Return the [x, y] coordinate for the center point of the cell that contains the specified text.  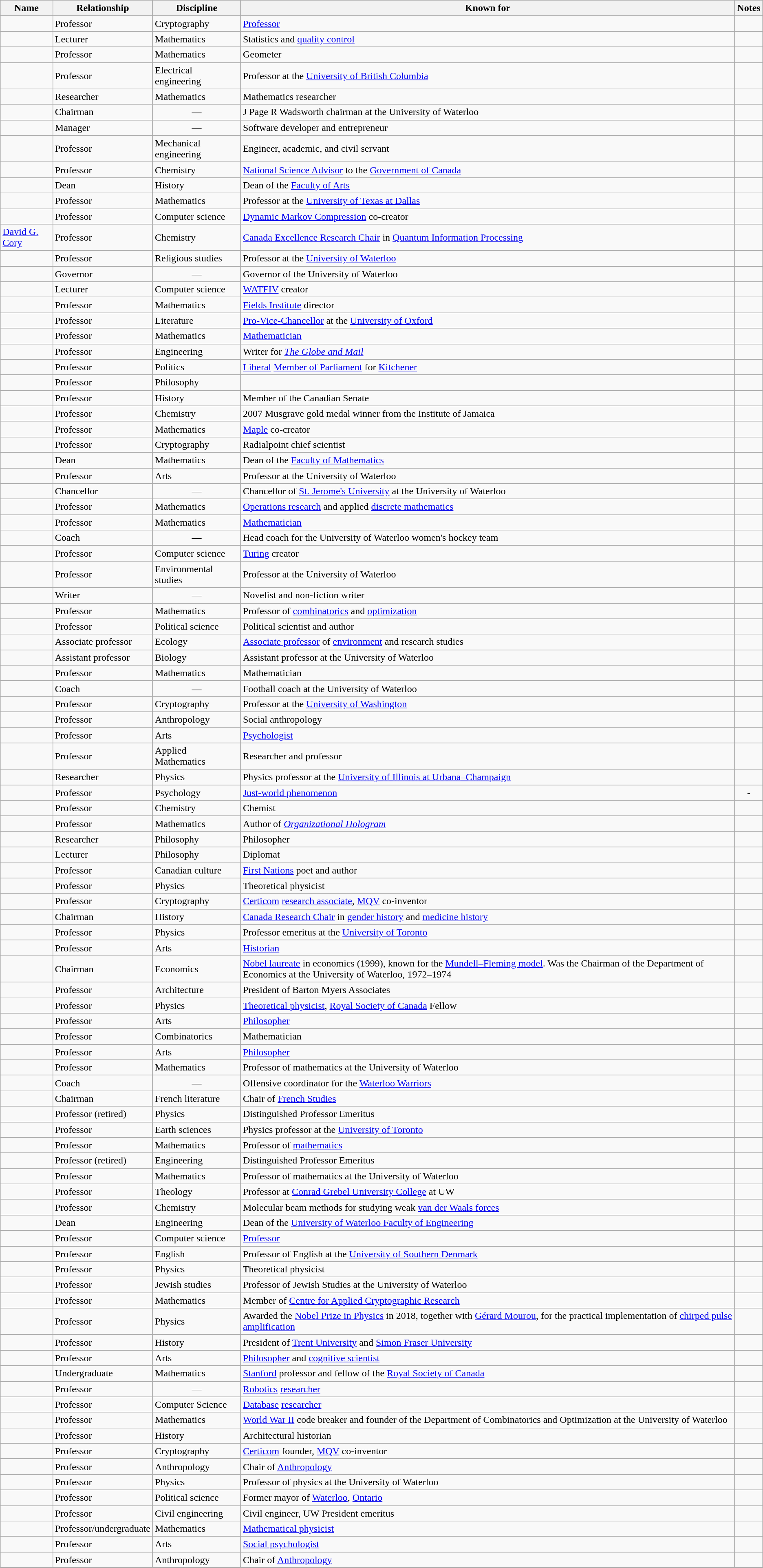
Governor of the University of Waterloo [487, 274]
Mathematical physicist [487, 1529]
Pro-Vice-Chancellor at the University of Oxford [487, 321]
Fields Institute director [487, 305]
Dean of the Faculty of Mathematics [487, 460]
Turing creator [487, 553]
Canadian culture [197, 870]
Undergraduate [103, 1373]
Professor of physics at the University of Waterloo [487, 1482]
Ecology [197, 642]
- [749, 793]
Assistant professor at the University of Waterloo [487, 657]
Computer Science [197, 1404]
Professor emeritus at the University of Toronto [487, 932]
Professor at the University of British Columbia [487, 76]
Mechanical engineering [197, 148]
Geometer [487, 55]
Researcher and professor [487, 756]
WATFIV creator [487, 290]
Robotics researcher [487, 1389]
Chancellor [103, 491]
Politics [197, 367]
Literature [197, 321]
Operations research and applied discrete mathematics [487, 507]
Applied Mathematics [197, 756]
Civil engineering [197, 1513]
Dean of the Faculty of Arts [487, 185]
Software developer and entrepreneur [487, 128]
Dynamic Markov Compression co-creator [487, 217]
Professor at the University of Washington [487, 704]
Associate professor of environment and research studies [487, 642]
Theology [197, 1192]
Member of Centre for Applied Cryptographic Research [487, 1300]
French literature [197, 1099]
First Nations poet and author [487, 870]
Theoretical physicist, Royal Society of Canada Fellow [487, 1005]
Member of the Canadian Senate [487, 398]
Professor/undergraduate [103, 1529]
Manager [103, 128]
Jewish studies [197, 1285]
Governor [103, 274]
Awarded the Nobel Prize in Physics in 2018, together with Gérard Mourou, for the practical implementation of chirped pulse amplification [487, 1321]
2007 Musgrave gold medal winner from the Institute of Jamaica [487, 414]
Psychologist [487, 735]
Architecture [197, 990]
Maple co-creator [487, 429]
Radialpoint chief scientist [487, 445]
Chancellor of St. Jerome's University at the University of Waterloo [487, 491]
Novelist and non-fiction writer [487, 595]
Chemist [487, 808]
Assistant professor [103, 657]
Historian [487, 948]
J Page R Wadsworth chairman at the University of Waterloo [487, 112]
Civil engineer, UW President emeritus [487, 1513]
Social psychologist [487, 1544]
Professor at Conrad Grebel University College at UW [487, 1192]
Stanford professor and fellow of the Royal Society of Canada [487, 1373]
Writer [103, 595]
Associate professor [103, 642]
Physics professor at the University of Toronto [487, 1130]
David G. Cory [27, 237]
Combinatorics [197, 1037]
Physics professor at the University of Illinois at Urbana–Champaign [487, 777]
Social anthropology [487, 719]
National Science Advisor to the Government of Canada [487, 170]
Certicom research associate, MQV co-inventor [487, 901]
Offensive coordinator for the Waterloo Warriors [487, 1083]
Name [27, 8]
Database researcher [487, 1404]
Writer for The Globe and Mail [487, 352]
Diplomat [487, 855]
Professor at the University of Texas at Dallas [487, 201]
Statistics and quality control [487, 39]
Football coach at the University of Waterloo [487, 688]
Molecular beam methods for studying weak van der Waals forces [487, 1207]
Author of Organizational Hologram [487, 824]
Biology [197, 657]
Earth sciences [197, 1130]
Discipline [197, 8]
Mathematics researcher [487, 97]
Liberal Member of Parliament for Kitchener [487, 367]
Former mayor of Waterloo, Ontario [487, 1497]
English [197, 1254]
Political scientist and author [487, 626]
President of Trent University and Simon Fraser University [487, 1342]
Professor of English at the University of Southern Denmark [487, 1254]
Professor of combinatorics and optimization [487, 611]
Relationship [103, 8]
Psychology [197, 793]
Known for [487, 8]
Dean of the University of Waterloo Faculty of Engineering [487, 1223]
Architectural historian [487, 1435]
Professor of mathematics [487, 1145]
Chair of French Studies [487, 1099]
Canada Research Chair in gender history and medicine history [487, 917]
Engineer, academic, and civil servant [487, 148]
Electrical engineering [197, 76]
Notes [749, 8]
Environmental studies [197, 574]
World War II code breaker and founder of the Department of Combinatorics and Optimization at the University of Waterloo [487, 1420]
Professor of Jewish Studies at the University of Waterloo [487, 1285]
Philosopher and cognitive scientist [487, 1358]
Head coach for the University of Waterloo women's hockey team [487, 538]
President of Barton Myers Associates [487, 990]
Just-world phenomenon [487, 793]
Certicom founder, MQV co-inventor [487, 1451]
Canada Excellence Research Chair in Quantum Information Processing [487, 237]
Religious studies [197, 259]
Economics [197, 969]
